Provide the [x, y] coordinate of the cell's center where the given text is located.  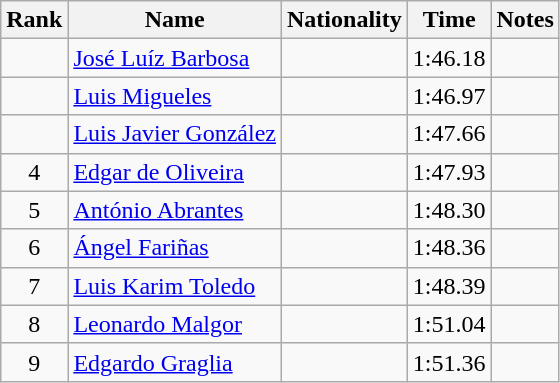
Ángel Fariñas [175, 248]
1:47.66 [449, 134]
Nationality [345, 20]
1:48.30 [449, 210]
Edgar de Oliveira [175, 172]
1:51.04 [449, 324]
Time [449, 20]
1:48.39 [449, 286]
Edgardo Graglia [175, 362]
José Luíz Barbosa [175, 58]
9 [34, 362]
Luis Karim Toledo [175, 286]
1:48.36 [449, 248]
1:46.18 [449, 58]
7 [34, 286]
Luis Migueles [175, 96]
Rank [34, 20]
8 [34, 324]
Name [175, 20]
1:47.93 [449, 172]
Leonardo Malgor [175, 324]
António Abrantes [175, 210]
6 [34, 248]
1:46.97 [449, 96]
4 [34, 172]
Luis Javier González [175, 134]
Notes [525, 20]
5 [34, 210]
1:51.36 [449, 362]
